From the cell containing the given text, extract its center point as [X, Y] coordinate. 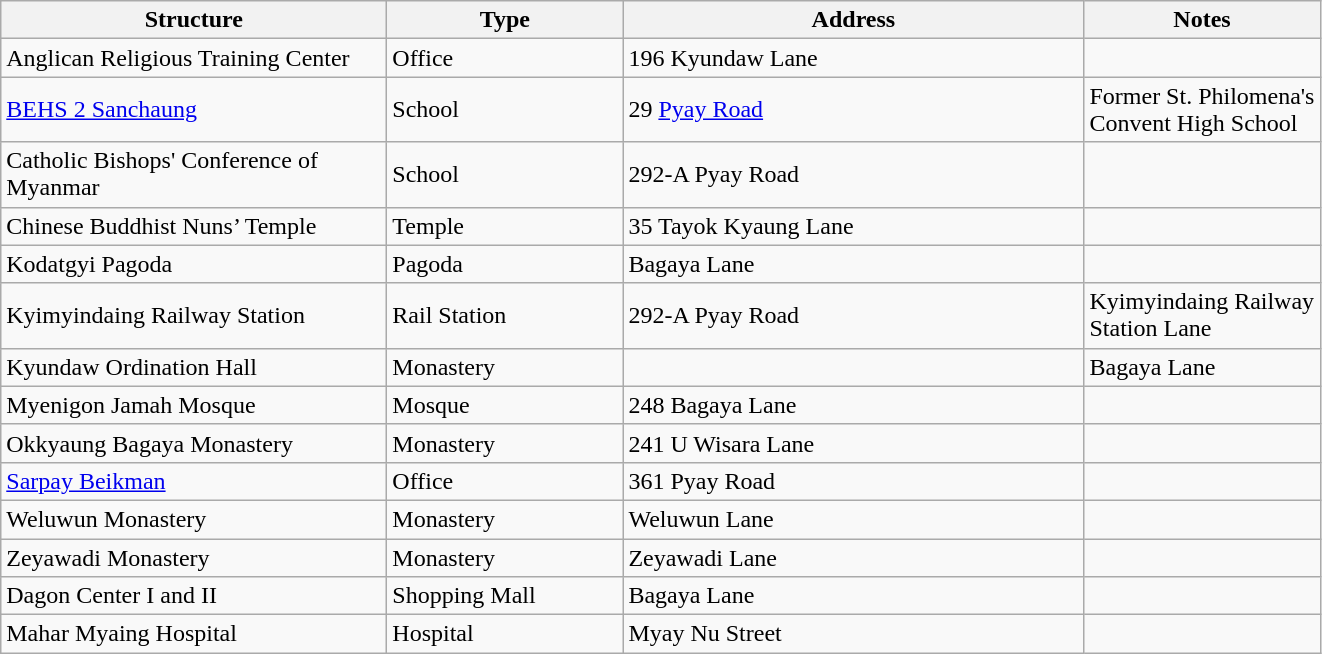
Former St. Philomena's Convent High School [1202, 110]
Anglican Religious Training Center [194, 58]
BEHS 2 Sanchaung [194, 110]
196 Kyundaw Lane [854, 58]
Sarpay Beikman [194, 481]
Address [854, 20]
Notes [1202, 20]
Shopping Mall [505, 596]
Pagoda [505, 264]
Myenigon Jamah Mosque [194, 405]
Kyimyindaing Railway Station Lane [1202, 316]
Mosque [505, 405]
Dagon Center I and II [194, 596]
Chinese Buddhist Nuns’ Temple [194, 226]
Kyimyindaing Railway Station [194, 316]
Weluwun Monastery [194, 519]
Myay Nu Street [854, 634]
Hospital [505, 634]
361 Pyay Road [854, 481]
Mahar Myaing Hospital [194, 634]
Zeyawadi Monastery [194, 557]
Catholic Bishops' Conference of Myanmar [194, 174]
Kodatgyi Pagoda [194, 264]
Structure [194, 20]
241 U Wisara Lane [854, 443]
35 Tayok Kyaung Lane [854, 226]
Kyundaw Ordination Hall [194, 367]
Type [505, 20]
Weluwun Lane [854, 519]
Rail Station [505, 316]
Zeyawadi Lane [854, 557]
29 Pyay Road [854, 110]
248 Bagaya Lane [854, 405]
Temple [505, 226]
Okkyaung Bagaya Monastery [194, 443]
